Determine the (x, y) coordinate at the center of the cell enclosing the given text.  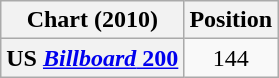
US Billboard 200 (92, 58)
Position (231, 20)
Chart (2010) (92, 20)
144 (231, 58)
